Provide the [x, y] coordinate of the cell's center where the given text is located.  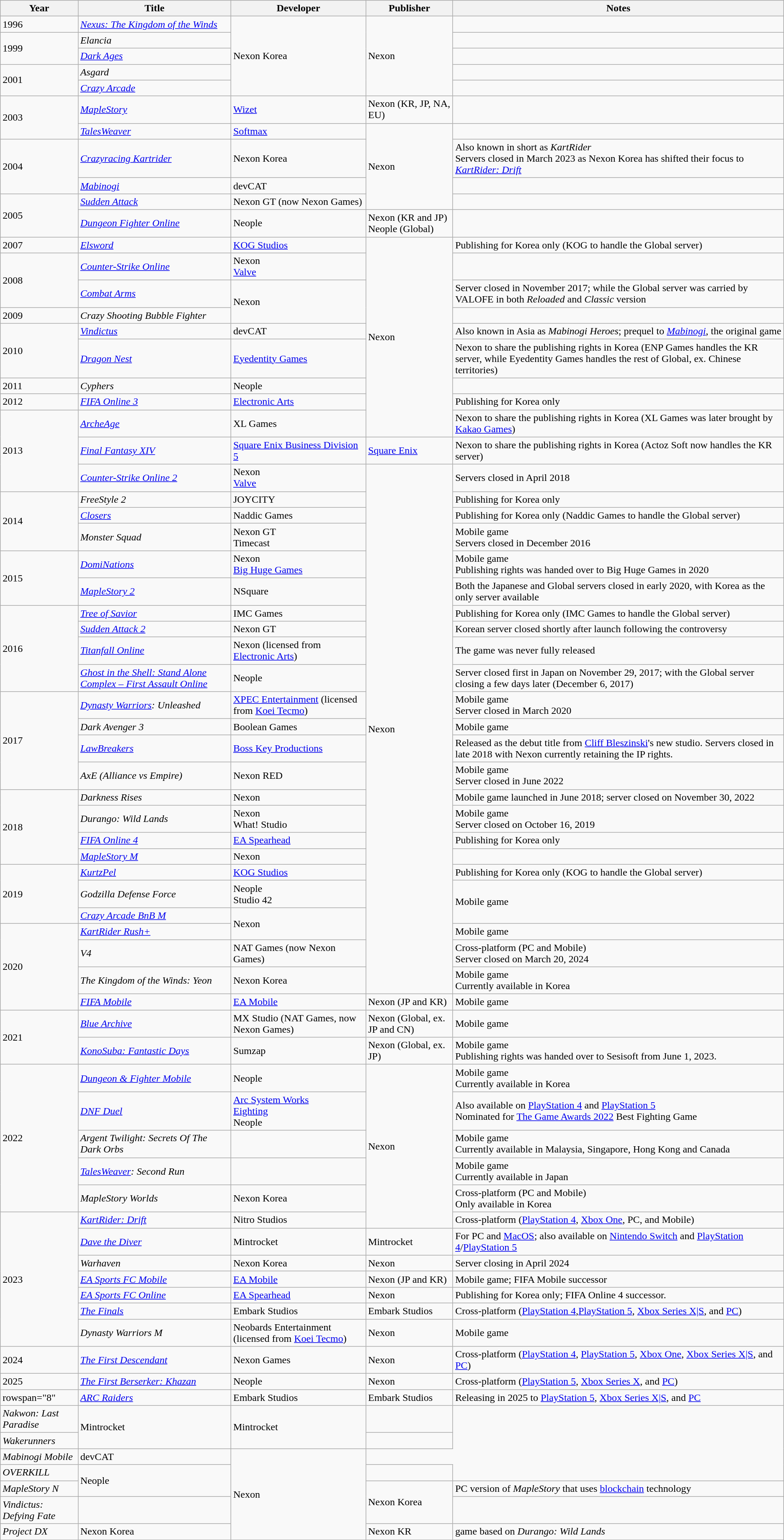
Square Enix Business Division 5 [298, 451]
Titanfall Online [154, 651]
IMC Games [298, 613]
Arc System Works Eighting Neople [298, 1111]
Dark Ages [154, 56]
LawBreakers [154, 748]
The Kingdom of the Winds: Yeon [154, 980]
Cross-platform (PlayStation 4, Xbox One, PC, and Mobile) [618, 1220]
Combat Arms [154, 294]
2003 [39, 117]
AxE (Alliance vs Empire) [154, 776]
Cross-platform (PC and Mobile) Server closed on March 20, 2024 [618, 953]
Publishing for Korea only; FIFA Online 4 successor. [618, 1295]
1999 [39, 48]
The First Descendant [154, 1360]
FIFA Mobile [154, 1002]
MapleStory M [154, 856]
Server closing in April 2024 [618, 1263]
2014 [39, 521]
ARC Raiders [154, 1398]
game based on Durango: Wild Lands [618, 1532]
MapleStory N [39, 1488]
MX Studio (NAT Games, now Nexon Games) [298, 1024]
NSquare [298, 592]
Monster Squad [154, 537]
FIFA Online 4 [154, 840]
Sudden Attack [154, 202]
Mobile game Currently available in Japan [618, 1171]
Vindictus [154, 331]
Nitro Studios [298, 1220]
2015 [39, 578]
ArcheAge [154, 423]
rowspan="8" [39, 1398]
MapleStory 2 [154, 592]
2017 [39, 741]
Cross-platform (PlayStation 5, Xbox Series X, and PC) [618, 1382]
Nexon GT [298, 629]
Nexon to share the publishing rights in Korea (Actoz Soft now handles the KR server) [618, 451]
Crazy Arcade BnB M [154, 915]
DNF Duel [154, 1111]
Released as the debut title from Cliff Bleszinski's new studio. Servers closed in late 2018 with Nexon currently retaining the IP rights. [618, 748]
Counter-Strike Online [154, 266]
Ghost in the Shell: Stand Alone Complex – First Assault Online [154, 678]
For PC and MacOS; also available on Nintendo Switch and PlayStation 4/PlayStation 5 [618, 1242]
MapleStory Worlds [154, 1198]
2011 [39, 386]
Nexon GT Timecast [298, 537]
XL Games [298, 423]
Nexon RED [298, 776]
EA Sports FC Online [154, 1295]
Blue Archive [154, 1024]
Final Fantasy XIV [154, 451]
The game was never fully released [618, 651]
Wizet [298, 110]
Developer [298, 8]
Cross-platform (PC and Mobile) Only available in Korea [618, 1198]
Electronic Arts [298, 402]
Notes [618, 8]
1996 [39, 24]
Servers closed in April 2018 [618, 478]
Nexon (KR and JP)Neople (Global) [409, 223]
2001 [39, 80]
XPEC Entertainment (licensed from Koei Tecmo) [298, 705]
2025 [39, 1382]
TalesWeaver: Second Run [154, 1171]
Naddic Games [298, 515]
Mobile game launched in June 2018; server closed on November 30, 2022 [618, 797]
Mobile game Publishing rights was handed over to Big Huge Games in 2020 [618, 564]
Square Enix [409, 451]
Crazy Arcade [154, 88]
Korean server closed shortly after launch following the controversy [618, 629]
KonoSuba: Fantastic Days [154, 1051]
TalesWeaver [154, 131]
2005 [39, 215]
Releasing in 2025 to PlayStation 5, Xbox Series X|S, and PC [618, 1398]
Mobile gameServer closed in June 2022 [618, 776]
Neople Studio 42 [298, 894]
Nexus: The Kingdom of the Winds [154, 24]
Dynasty Warriors M [154, 1332]
Argent Twilight: Secrets Of The Dark Orbs [154, 1144]
PC version of MapleStory that uses blockchain technology [618, 1488]
Publishing for Korea only (Naddic Games to handle the Global server) [618, 515]
Counter-Strike Online 2 [154, 478]
2013 [39, 451]
Both the Japanese and Global servers closed in early 2020, with Korea as the only server available [618, 592]
Dark Avenger 3 [154, 727]
Nexon (KR, JP, NA, EU) [409, 110]
Asgard [154, 72]
Cross-platform (PlayStation 4, PlayStation 5, Xbox One, Xbox Series X|S, and PC) [618, 1360]
The Finals [154, 1311]
MapleStory [154, 110]
Tree of Savior [154, 613]
Durango: Wild Lands [154, 819]
The First Berserker: Khazan [154, 1382]
Cross-platform (PlayStation 4,PlayStation 5, Xbox Series X|S, and PC) [618, 1311]
Wakerunners [39, 1441]
KurtzPel [154, 872]
Project DX [39, 1532]
Nakwon: Last Paradise [39, 1419]
Mobile game Currently available in Malaysia, Singapore, Hong Kong and Canada [618, 1144]
NAT Games (now Nexon Games) [298, 953]
Nexon Big Huge Games [298, 564]
Eyedentity Games [298, 359]
2023 [39, 1279]
EA Sports FC Mobile [154, 1279]
Dungeon & Fighter Mobile [154, 1078]
Sudden Attack 2 [154, 629]
2019 [39, 894]
V4 [154, 953]
Boss Key Productions [298, 748]
Also known in Asia as Mabinogi Heroes; prequel to Mabinogi, the original game [618, 331]
Nexon (Global, ex. JP) [409, 1051]
2024 [39, 1360]
Mobile game Server closed in March 2020 [618, 705]
Nexon What! Studio [298, 819]
Mobile game Server closed on October 16, 2019 [618, 819]
KartRider Rush+ [154, 931]
Crazy Shooting Bubble Fighter [154, 315]
Year [39, 8]
Mobile game Servers closed in December 2016 [618, 537]
OVERKILL [39, 1473]
Title [154, 8]
FreeStyle 2 [154, 499]
Also available on PlayStation 4 and PlayStation 5 Nominated for The Game Awards 2022 Best Fighting Game [618, 1111]
Closers [154, 515]
KartRider: Drift [154, 1220]
Dragon Nest [154, 359]
Neobards Entertainment (licensed from Koei Tecmo) [298, 1332]
Nexon Games [298, 1360]
Dave the Diver [154, 1242]
Elancia [154, 40]
2012 [39, 402]
2009 [39, 315]
2020 [39, 966]
2016 [39, 648]
Nexon GT (now Nexon Games) [298, 202]
Sumzap [298, 1051]
Boolean Games [298, 727]
Nexon (Global, ex. JP and CN) [409, 1024]
Dynasty Warriors: Unleashed [154, 705]
Crazyracing Kartrider [154, 158]
FIFA Online 3 [154, 402]
2008 [39, 280]
Publishing for Korea only (IMC Games to handle the Global server) [618, 613]
Mobile game Publishing rights was handed over to Sesisoft from June 1, 2023. [618, 1051]
Softmax [298, 131]
Server closed first in Japan on November 29, 2017; with the Global server closing a few days later (December 6, 2017) [618, 678]
JOYCITY [298, 499]
Mabinogi [154, 186]
Cyphers [154, 386]
Also known in short as KartRider Servers closed in March 2023 as Nexon Korea has shifted their focus to KartRider: Drift [618, 158]
2021 [39, 1037]
2022 [39, 1138]
2007 [39, 245]
2004 [39, 166]
Elsword [154, 245]
Darkness Rises [154, 797]
Mabinogi Mobile [39, 1457]
Dungeon Fighter Online [154, 223]
DomiNations [154, 564]
Godzilla Defense Force [154, 894]
Warhaven [154, 1263]
Nexon to share the publishing rights in Korea (XL Games was later brought by Kakao Games) [618, 423]
2018 [39, 827]
Publisher [409, 8]
2010 [39, 351]
Nexon (licensed from Electronic Arts) [298, 651]
Server closed in November 2017; while the Global server was carried by VALOFE in both Reloaded and Classic version [618, 294]
Mobile game; FIFA Mobile successor [618, 1279]
Nexon KR [409, 1532]
Vindictus: Defying Fate [39, 1510]
